Extract the [x, y] coordinate from the center of the cell holding the provided text.  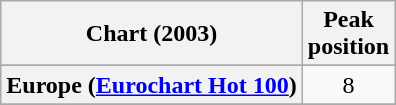
Chart (2003) [152, 34]
8 [348, 85]
Europe (Eurochart Hot 100) [152, 85]
Peakposition [348, 34]
